Extract the [X, Y] coordinate from the center of the cell holding the provided text.  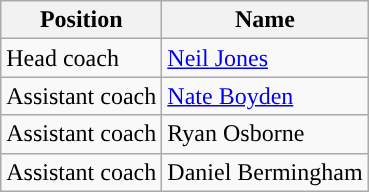
Position [82, 20]
Nate Boyden [265, 96]
Ryan Osborne [265, 134]
Neil Jones [265, 58]
Name [265, 20]
Head coach [82, 58]
Daniel Bermingham [265, 172]
